From the cell containing the given text, extract its center point as [x, y] coordinate. 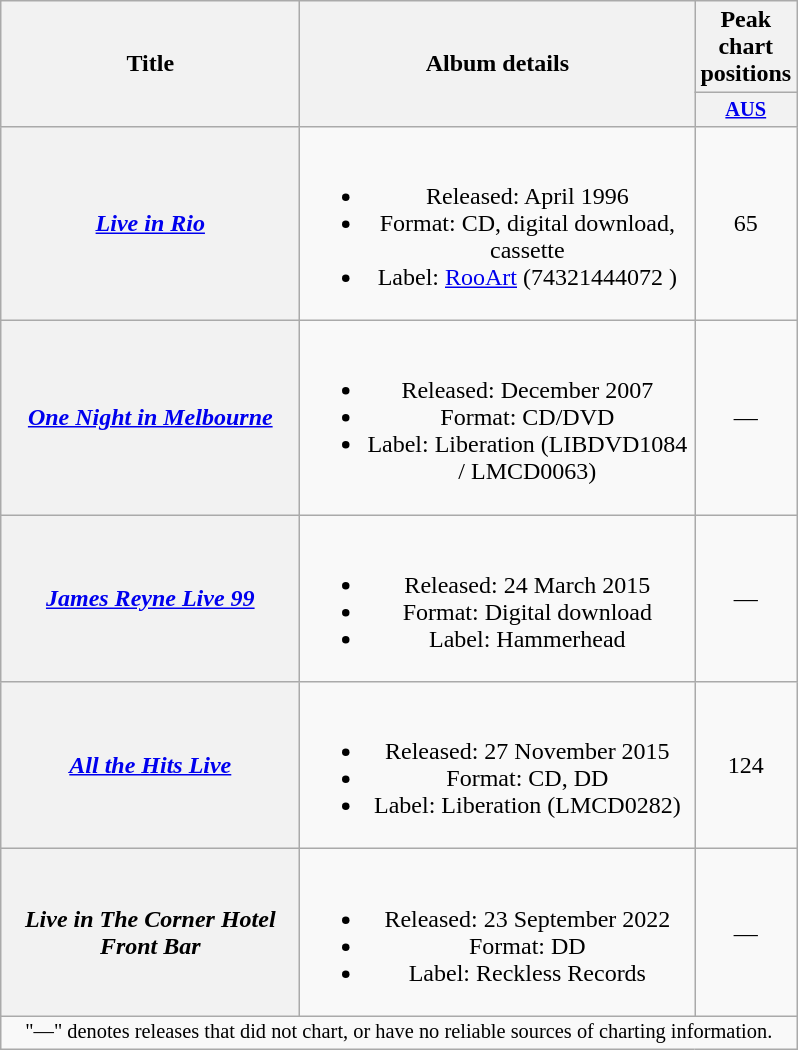
Released: 27 November 2015Format: CD, DDLabel: Liberation (LMCD0282) [498, 766]
Released: 24 March 2015Format: Digital downloadLabel: Hammerhead [498, 598]
All the Hits Live [150, 766]
AUS [746, 110]
124 [746, 766]
One Night in Melbourne [150, 418]
Album details [498, 64]
Title [150, 64]
"—" denotes releases that did not chart, or have no reliable sources of charting information. [399, 1033]
Live in Rio [150, 223]
James Reyne Live 99 [150, 598]
Peak chart positions [746, 47]
Released: 23 September 2022Format: DDLabel: Reckless Records [498, 932]
Released: December 2007Format: CD/DVDLabel: Liberation (LIBDVD1084 / LMCD0063) [498, 418]
Live in The Corner Hotel Front Bar [150, 932]
65 [746, 223]
Released: April 1996Format: CD, digital download, cassetteLabel: RooArt (74321444072 ) [498, 223]
